Capture the cell that displays the provided text and extract its (x, y) central coordinate. 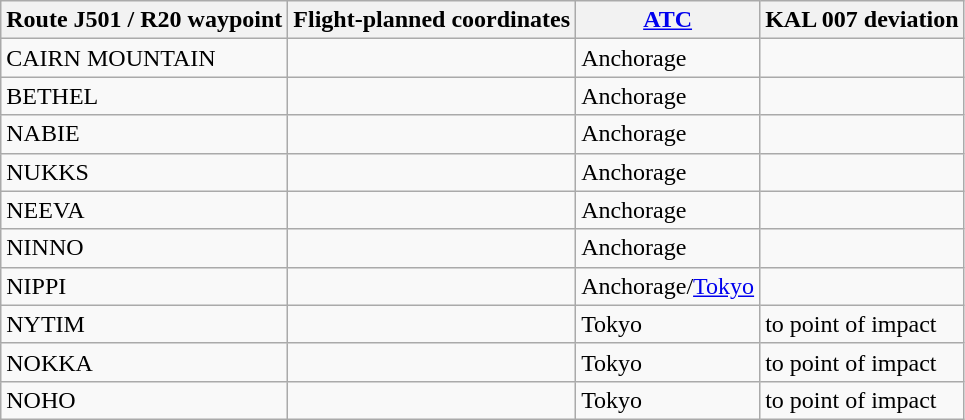
NINNO (144, 248)
Flight-planned coordinates (432, 20)
NUKKS (144, 172)
NEEVA (144, 210)
Route J501 / R20 waypoint (144, 20)
Anchorage/Tokyo (668, 286)
NIPPI (144, 286)
NOKKA (144, 362)
ATC (668, 20)
NYTIM (144, 324)
KAL 007 deviation (862, 20)
CAIRN MOUNTAIN (144, 58)
NABIE (144, 134)
NOHO (144, 400)
BETHEL (144, 96)
